Output the (x, y) coordinate of the center of the cell containing the given text.  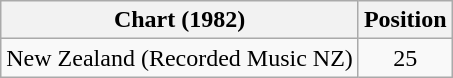
25 (405, 58)
New Zealand (Recorded Music NZ) (180, 58)
Position (405, 20)
Chart (1982) (180, 20)
